Scan for the cell matching the given text and deliver its (x, y) coordinate at center. 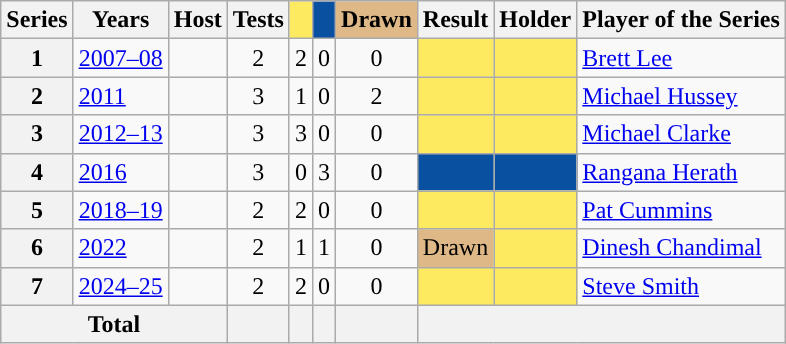
2018–19 (120, 210)
2024–25 (120, 286)
Player of the Series (682, 20)
2011 (120, 96)
Dinesh Chandimal (682, 248)
Years (120, 20)
Result (455, 20)
Total (114, 324)
2012–13 (120, 134)
2016 (120, 172)
Pat Cummins (682, 210)
Series (37, 20)
7 (37, 286)
Steve Smith (682, 286)
5 (37, 210)
Host (198, 20)
Michael Hussey (682, 96)
2022 (120, 248)
Rangana Herath (682, 172)
6 (37, 248)
Tests (258, 20)
Brett Lee (682, 58)
4 (37, 172)
2007–08 (120, 58)
Holder (536, 20)
Michael Clarke (682, 134)
